For the text-containing cell, return its midpoint in (x, y) coordinate format. 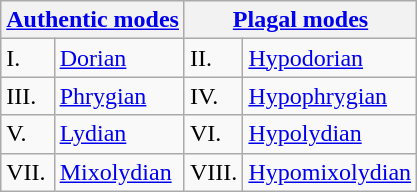
Plagal modes (300, 20)
Mixolydian (119, 172)
II. (213, 58)
VI. (213, 134)
Dorian (119, 58)
VIII. (213, 172)
VII. (28, 172)
Hypophrygian (330, 96)
Hypolydian (330, 134)
Lydian (119, 134)
IV. (213, 96)
Hypomixolydian (330, 172)
III. (28, 96)
Hypodorian (330, 58)
Authentic modes (93, 20)
V. (28, 134)
I. (28, 58)
Phrygian (119, 96)
